Identify which cell holds the provided text, then report its [X, Y] central coordinate. 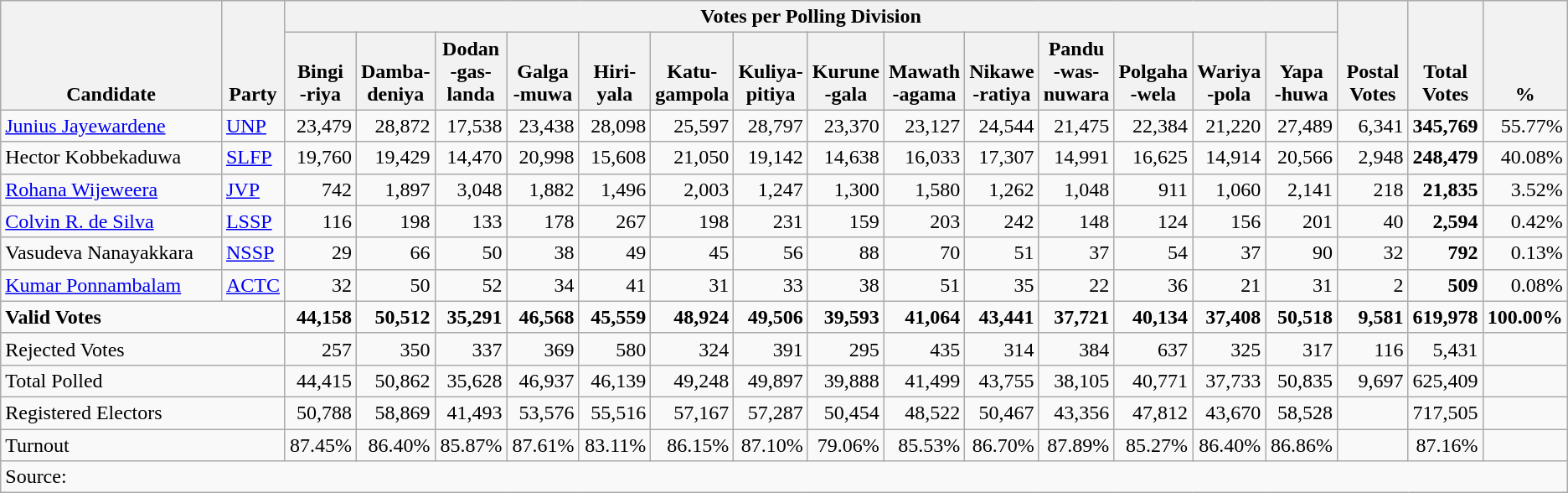
41,064 [924, 317]
22,384 [1153, 126]
21,220 [1230, 126]
27,489 [1302, 126]
717,505 [1446, 413]
337 [471, 349]
580 [615, 349]
369 [543, 349]
6,341 [1373, 126]
Mawath-agama [924, 71]
46,937 [543, 381]
38,105 [1076, 381]
55,516 [615, 413]
Vasudeva Nanayakkara [111, 253]
1,897 [395, 189]
1,496 [615, 189]
UNP [253, 126]
25,597 [692, 126]
0.08% [1524, 285]
218 [1373, 189]
0.13% [1524, 253]
34 [543, 285]
178 [543, 221]
PostalVotes [1373, 55]
Junius Jayewardene [111, 126]
ACTC [253, 285]
28,872 [395, 126]
1,882 [543, 189]
203 [924, 221]
40,134 [1153, 317]
17,307 [1002, 158]
2,948 [1373, 158]
57,167 [692, 413]
49,506 [771, 317]
Pandu-was-nuwara [1076, 71]
% [1524, 55]
248,479 [1446, 158]
50,512 [395, 317]
37,733 [1230, 381]
1,247 [771, 189]
Kurune-gala [846, 71]
21 [1230, 285]
148 [1076, 221]
85.53% [924, 445]
792 [1446, 253]
41,493 [471, 413]
14,914 [1230, 158]
23,438 [543, 126]
Turnout [142, 445]
20,998 [543, 158]
41 [615, 285]
201 [1302, 221]
1,580 [924, 189]
16,625 [1153, 158]
21,835 [1446, 189]
Hiri-yala [615, 71]
Votes per Polling Division [811, 17]
Colvin R. de Silva [111, 221]
36 [1153, 285]
Total Votes [1446, 55]
Polgaha-wela [1153, 71]
1,300 [846, 189]
14,470 [471, 158]
58,528 [1302, 413]
40.08% [1524, 158]
625,409 [1446, 381]
Bingi-riya [320, 71]
1,048 [1076, 189]
41,499 [924, 381]
NSSP [253, 253]
Kuliya-pitiya [771, 71]
44,158 [320, 317]
17,538 [471, 126]
133 [471, 221]
9,697 [1373, 381]
87.16% [1446, 445]
324 [692, 349]
49 [615, 253]
14,991 [1076, 158]
Party [253, 55]
29 [320, 253]
159 [846, 221]
384 [1076, 349]
Nikawe-ratiya [1002, 71]
28,797 [771, 126]
49,897 [771, 381]
45,559 [615, 317]
257 [320, 349]
5,431 [1446, 349]
37,408 [1230, 317]
100.00% [1524, 317]
21,475 [1076, 126]
19,142 [771, 158]
70 [924, 253]
16,033 [924, 158]
43,441 [1002, 317]
345,769 [1446, 126]
619,978 [1446, 317]
2 [1373, 285]
242 [1002, 221]
3.52% [1524, 189]
88 [846, 253]
124 [1153, 221]
Katu-gampola [692, 71]
1,060 [1230, 189]
325 [1230, 349]
46,139 [615, 381]
317 [1302, 349]
47,812 [1153, 413]
79.06% [846, 445]
637 [1153, 349]
49,248 [692, 381]
SLFP [253, 158]
14,638 [846, 158]
35,628 [471, 381]
20,566 [1302, 158]
2,141 [1302, 189]
15,608 [615, 158]
40 [1373, 221]
50,788 [320, 413]
86.15% [692, 445]
86.70% [1002, 445]
22 [1076, 285]
50,835 [1302, 381]
Kumar Ponnambalam [111, 285]
742 [320, 189]
19,760 [320, 158]
23,370 [846, 126]
391 [771, 349]
50,518 [1302, 317]
57,287 [771, 413]
39,888 [846, 381]
Wariya-pola [1230, 71]
Damba-deniya [395, 71]
231 [771, 221]
435 [924, 349]
2,003 [692, 189]
Source: [784, 477]
66 [395, 253]
23,127 [924, 126]
50,467 [1002, 413]
39,593 [846, 317]
43,670 [1230, 413]
JVP [253, 189]
19,429 [395, 158]
Yapa-huwa [1302, 71]
87.89% [1076, 445]
0.42% [1524, 221]
50,454 [846, 413]
28,098 [615, 126]
87.10% [771, 445]
90 [1302, 253]
Dodan-gas-landa [471, 71]
58,869 [395, 413]
3,048 [471, 189]
Candidate [111, 55]
314 [1002, 349]
Rejected Votes [142, 349]
156 [1230, 221]
86.86% [1302, 445]
267 [615, 221]
Hector Kobbekaduwa [111, 158]
45 [692, 253]
Valid Votes [142, 317]
295 [846, 349]
87.61% [543, 445]
Rohana Wijeweera [111, 189]
21,050 [692, 158]
50,862 [395, 381]
Total Polled [142, 381]
LSSP [253, 221]
509 [1446, 285]
Registered Electors [142, 413]
35 [1002, 285]
Galga-muwa [543, 71]
35,291 [471, 317]
85.87% [471, 445]
44,415 [320, 381]
9,581 [1373, 317]
55.77% [1524, 126]
53,576 [543, 413]
911 [1153, 189]
40,771 [1153, 381]
43,755 [1002, 381]
24,544 [1002, 126]
2,594 [1446, 221]
48,924 [692, 317]
54 [1153, 253]
48,522 [924, 413]
46,568 [543, 317]
87.45% [320, 445]
52 [471, 285]
33 [771, 285]
37,721 [1076, 317]
23,479 [320, 126]
85.27% [1153, 445]
56 [771, 253]
1,262 [1002, 189]
350 [395, 349]
83.11% [615, 445]
43,356 [1076, 413]
